Scan for the cell matching the given text and deliver its [x, y] coordinate at center. 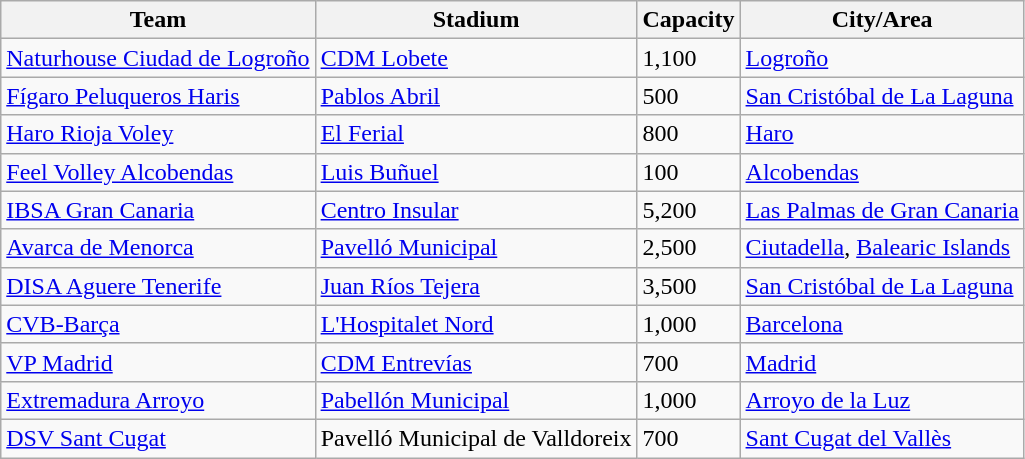
Logroño [882, 58]
2,500 [688, 248]
500 [688, 96]
Avarca de Menorca [158, 248]
Naturhouse Ciudad de Logroño [158, 58]
Pablos Abril [476, 96]
VP Madrid [158, 362]
Sant Cugat del Vallès [882, 438]
DSV Sant Cugat [158, 438]
Pavelló Municipal [476, 248]
Pavelló Municipal de Valldoreix [476, 438]
Feel Volley Alcobendas [158, 172]
5,200 [688, 210]
L'Hospitalet Nord [476, 324]
Team [158, 20]
Haro Rioja Voley [158, 134]
Capacity [688, 20]
Stadium [476, 20]
City/Area [882, 20]
Alcobendas [882, 172]
Luis Buñuel [476, 172]
CDM Entrevías [476, 362]
DISA Aguere Tenerife [158, 286]
Centro Insular [476, 210]
IBSA Gran Canaria [158, 210]
Las Palmas de Gran Canaria [882, 210]
800 [688, 134]
Haro [882, 134]
Juan Ríos Tejera [476, 286]
Ciutadella, Balearic Islands [882, 248]
Pabellón Municipal [476, 400]
El Ferial [476, 134]
Arroyo de la Luz [882, 400]
Madrid [882, 362]
Extremadura Arroyo [158, 400]
3,500 [688, 286]
1,100 [688, 58]
CVB-Barça [158, 324]
100 [688, 172]
Fígaro Peluqueros Haris [158, 96]
CDM Lobete [476, 58]
Barcelona [882, 324]
